Scan for the cell matching the given text and deliver its (x, y) coordinate at center. 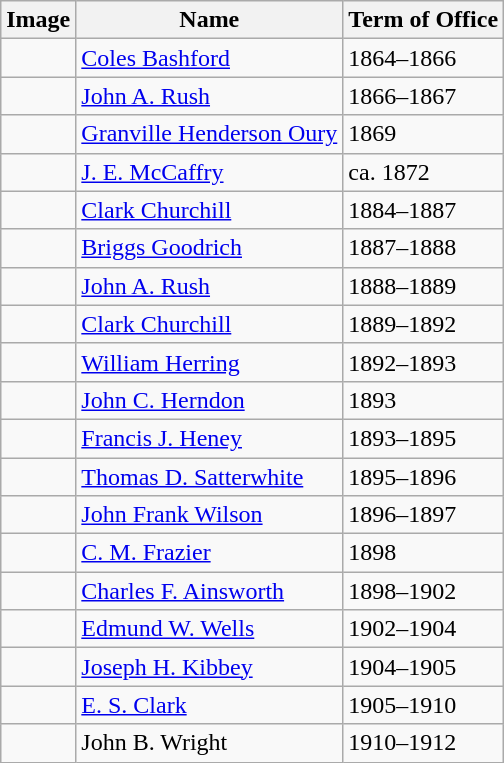
John Frank Wilson (210, 515)
1895–1896 (424, 477)
1893 (424, 400)
1893–1895 (424, 438)
1869 (424, 134)
1904–1905 (424, 667)
C. M. Frazier (210, 553)
Thomas D. Satterwhite (210, 477)
Joseph H. Kibbey (210, 667)
Briggs Goodrich (210, 248)
Edmund W. Wells (210, 629)
1896–1897 (424, 515)
1898 (424, 553)
Granville Henderson Oury (210, 134)
1889–1892 (424, 324)
1864–1866 (424, 58)
Charles F. Ainsworth (210, 591)
Term of Office (424, 20)
1884–1887 (424, 210)
Name (210, 20)
John C. Herndon (210, 400)
1902–1904 (424, 629)
ca. 1872 (424, 172)
E. S. Clark (210, 705)
1898–1902 (424, 591)
Francis J. Heney (210, 438)
1910–1912 (424, 743)
1888–1889 (424, 286)
1887–1888 (424, 248)
1892–1893 (424, 362)
1866–1867 (424, 96)
J. E. McCaffry (210, 172)
John B. Wright (210, 743)
1905–1910 (424, 705)
Coles Bashford (210, 58)
Image (38, 20)
William Herring (210, 362)
